Find where the given text appears and provide that cell's center as [X, Y] coordinate. 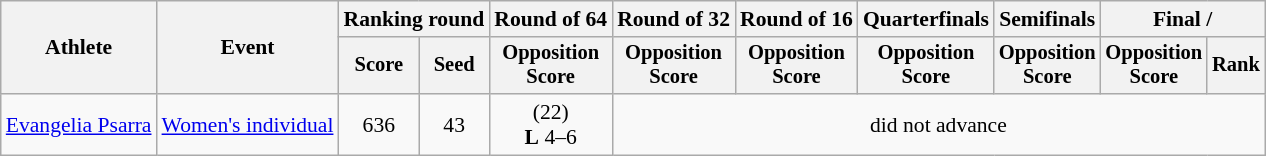
Women's individual [248, 124]
636 [380, 124]
Round of 64 [550, 19]
Round of 32 [674, 19]
Quarterfinals [926, 19]
(22)L 4–6 [550, 124]
Final / [1183, 19]
did not advance [938, 124]
43 [454, 124]
Seed [454, 66]
Round of 16 [796, 19]
Rank [1236, 66]
Evangelia Psarra [79, 124]
Semifinals [1048, 19]
Athlete [79, 48]
Ranking round [414, 19]
Event [248, 48]
Score [380, 66]
